For the text-containing cell, return its midpoint in (X, Y) coordinate format. 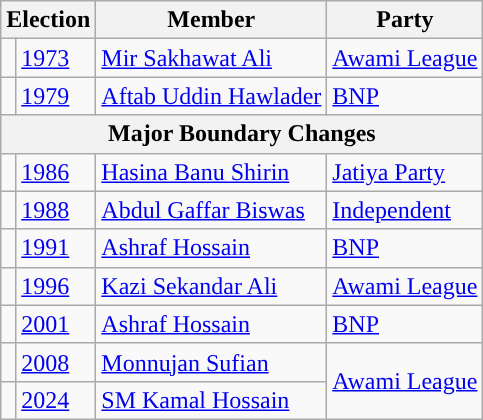
2001 (56, 324)
SM Kamal Hossain (212, 400)
1979 (56, 96)
Jatiya Party (405, 172)
Abdul Gaffar Biswas (212, 210)
Member (212, 20)
1991 (56, 248)
1986 (56, 172)
Party (405, 20)
Election (48, 20)
Kazi Sekandar Ali (212, 286)
2024 (56, 400)
Monnujan Sufian (212, 362)
Hasina Banu Shirin (212, 172)
1996 (56, 286)
1988 (56, 210)
Major Boundary Changes (242, 134)
Mir Sakhawat Ali (212, 58)
Aftab Uddin Hawlader (212, 96)
Independent (405, 210)
1973 (56, 58)
2008 (56, 362)
